Detect which cell encompasses the target text, then output its (x, y) center coordinate. 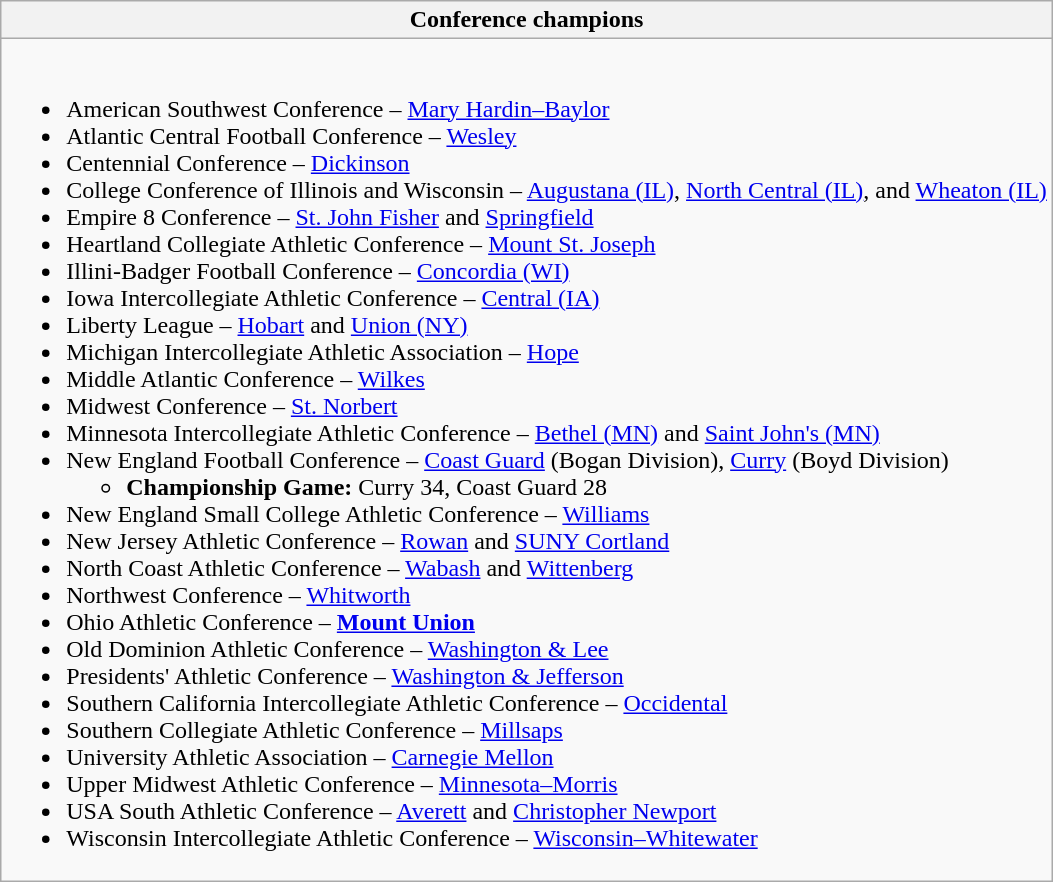
Conference champions (527, 20)
